Scan for the cell matching the given text and deliver its [X, Y] coordinate at center. 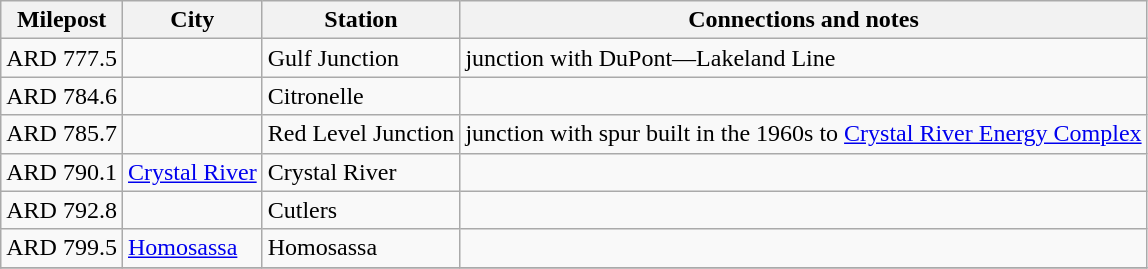
Connections and notes [804, 20]
Red Level Junction [361, 134]
ARD 785.7 [62, 134]
Citronelle [361, 96]
ARD 790.1 [62, 172]
Cutlers [361, 210]
ARD 799.5 [62, 248]
City [192, 20]
Milepost [62, 20]
junction with spur built in the 1960s to Crystal River Energy Complex [804, 134]
ARD 792.8 [62, 210]
junction with DuPont—Lakeland Line [804, 58]
ARD 777.5 [62, 58]
Station [361, 20]
ARD 784.6 [62, 96]
Gulf Junction [361, 58]
